Detect which cell encompasses the target text, then output its [X, Y] center coordinate. 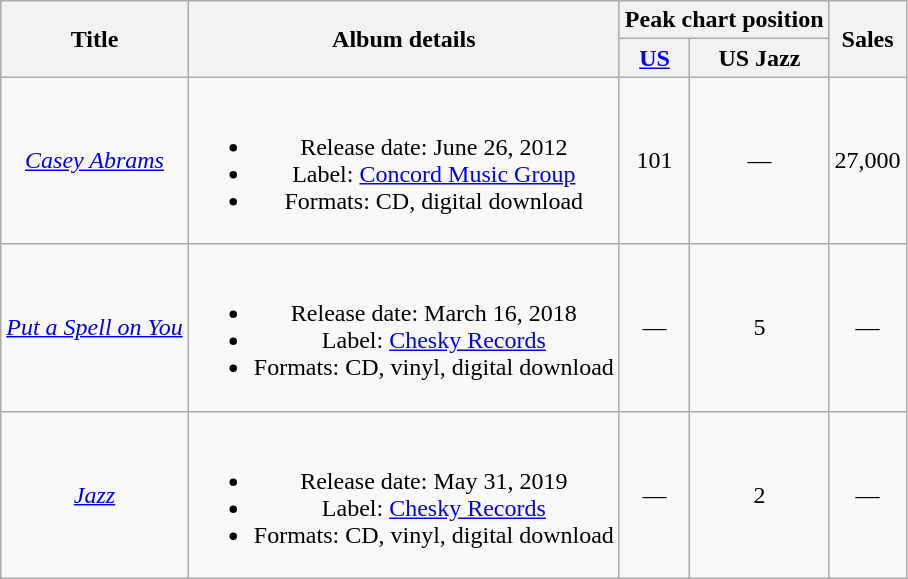
101 [654, 160]
Put a Spell on You [95, 328]
Casey Abrams [95, 160]
US [654, 58]
Title [95, 39]
Release date: June 26, 2012Label: Concord Music GroupFormats: CD, digital download [404, 160]
Release date: March 16, 2018Label: Chesky RecordsFormats: CD, vinyl, digital download [404, 328]
Sales [868, 39]
Release date: May 31, 2019Label: Chesky RecordsFormats: CD, vinyl, digital download [404, 494]
Jazz [95, 494]
27,000 [868, 160]
2 [760, 494]
Album details [404, 39]
Peak chart position [724, 20]
US Jazz [760, 58]
5 [760, 328]
